Identify which cell holds the provided text, then report its [X, Y] central coordinate. 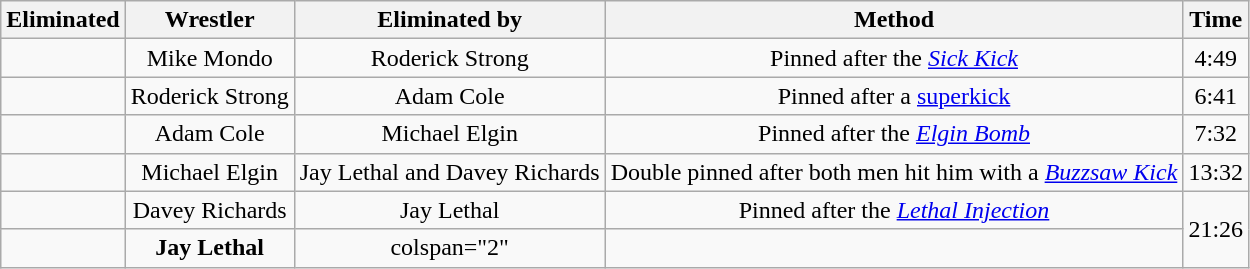
Eliminated by [450, 20]
4:49 [1216, 58]
Double pinned after both men hit him with a Buzzsaw Kick [894, 172]
Eliminated [63, 20]
Time [1216, 20]
Pinned after the Elgin Bomb [894, 134]
6:41 [1216, 96]
21:26 [1216, 229]
Pinned after a superkick [894, 96]
Pinned after the Sick Kick [894, 58]
Pinned after the Lethal Injection [894, 210]
Method [894, 20]
Wrestler [210, 20]
Jay Lethal and Davey Richards [450, 172]
7:32 [1216, 134]
13:32 [1216, 172]
colspan="2" [450, 248]
Mike Mondo [210, 58]
Davey Richards [210, 210]
